Extract the [x, y] coordinate from the center of the cell holding the provided text.  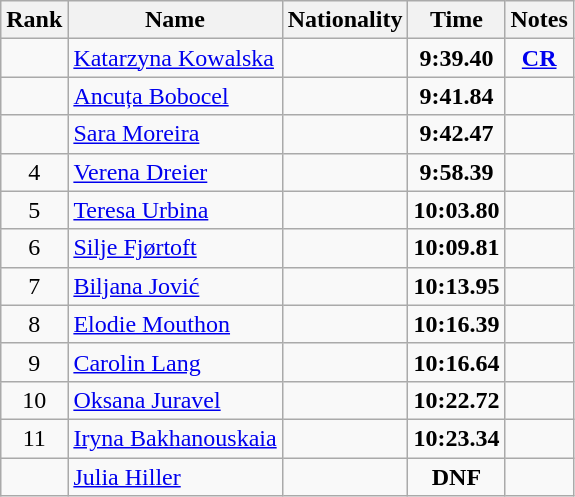
Carolin Lang [175, 362]
4 [34, 172]
Nationality [345, 20]
Notes [539, 20]
10:13.95 [456, 286]
10:16.64 [456, 362]
Julia Hiller [175, 477]
Sara Moreira [175, 134]
Silje Fjørtoft [175, 248]
6 [34, 248]
9:42.47 [456, 134]
Elodie Mouthon [175, 324]
Katarzyna Kowalska [175, 58]
5 [34, 210]
Time [456, 20]
Oksana Juravel [175, 400]
7 [34, 286]
Biljana Jović [175, 286]
9:39.40 [456, 58]
CR [539, 58]
9:58.39 [456, 172]
DNF [456, 477]
Ancuța Bobocel [175, 96]
10:22.72 [456, 400]
11 [34, 438]
9:41.84 [456, 96]
10 [34, 400]
Name [175, 20]
Teresa Urbina [175, 210]
Rank [34, 20]
10:03.80 [456, 210]
Iryna Bakhanouskaia [175, 438]
10:23.34 [456, 438]
10:16.39 [456, 324]
9 [34, 362]
8 [34, 324]
10:09.81 [456, 248]
Verena Dreier [175, 172]
